Provide the (X, Y) coordinate of the cell's center where the given text is located.  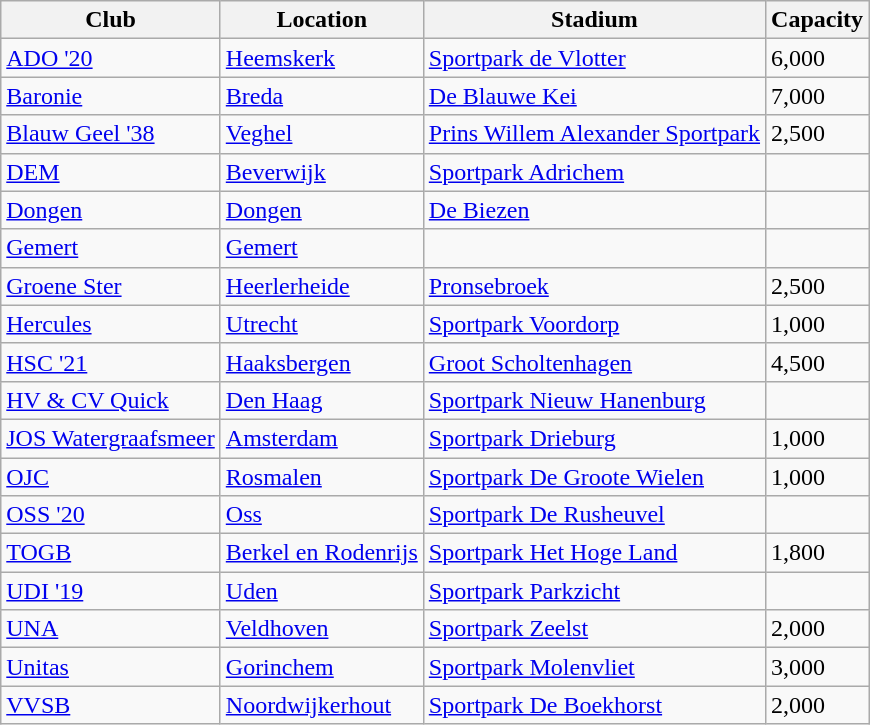
De Blauwe Kei (594, 96)
Sportpark Adrichem (594, 172)
Location (322, 20)
Uden (322, 591)
Noordwijkerhout (322, 705)
Pronsebroek (594, 286)
Sportpark De Boekhorst (594, 705)
Blauw Geel '38 (111, 134)
1,800 (818, 553)
De Biezen (594, 210)
Haaksbergen (322, 362)
Hercules (111, 324)
6,000 (818, 58)
Baronie (111, 96)
Oss (322, 515)
DEM (111, 172)
Groene Ster (111, 286)
Sportpark Voordorp (594, 324)
Sportpark De Rusheuvel (594, 515)
Gorinchem (322, 667)
Sportpark De Groote Wielen (594, 477)
Den Haag (322, 400)
Amsterdam (322, 438)
JOS Watergraafsmeer (111, 438)
UDI '19 (111, 591)
Veghel (322, 134)
4,500 (818, 362)
7,000 (818, 96)
Veldhoven (322, 629)
Club (111, 20)
Berkel en Rodenrijs (322, 553)
HSC '21 (111, 362)
Utrecht (322, 324)
VVSB (111, 705)
3,000 (818, 667)
ADO '20 (111, 58)
Sportpark Zeelst (594, 629)
OJC (111, 477)
Heerlerheide (322, 286)
Breda (322, 96)
Prins Willem Alexander Sportpark (594, 134)
HV & CV Quick (111, 400)
Sportpark Parkzicht (594, 591)
UNA (111, 629)
Sportpark Nieuw Hanenburg (594, 400)
Sportpark Molenvliet (594, 667)
Sportpark de Vlotter (594, 58)
Stadium (594, 20)
TOGB (111, 553)
Beverwijk (322, 172)
Rosmalen (322, 477)
Sportpark Drieburg (594, 438)
Capacity (818, 20)
Groot Scholtenhagen (594, 362)
Unitas (111, 667)
Heemskerk (322, 58)
OSS '20 (111, 515)
Sportpark Het Hoge Land (594, 553)
